Detect which cell encompasses the target text, then output its (x, y) center coordinate. 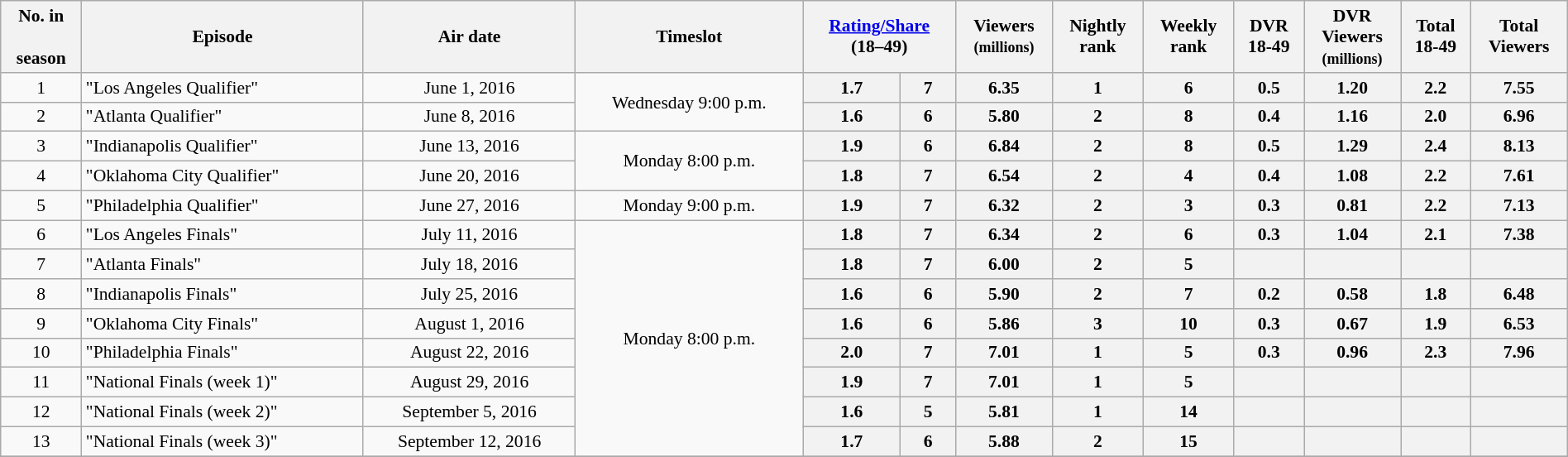
6.84 (1004, 147)
5.86 (1004, 324)
Timeslot (690, 36)
DVRViewers(millions) (1353, 36)
Monday 9:00 p.m. (690, 205)
6.48 (1518, 294)
Weeklyrank (1188, 36)
0.96 (1353, 353)
0.58 (1353, 294)
6.00 (1004, 265)
8.13 (1518, 147)
0.2 (1269, 294)
2.3 (1436, 353)
July 11, 2016 (469, 235)
"Atlanta Finals" (223, 265)
Rating/Share(18–49) (880, 36)
5.81 (1004, 412)
July 25, 2016 (469, 294)
Nightlyrank (1097, 36)
"Oklahoma City Finals" (223, 324)
7.55 (1518, 88)
"Los Angeles Qualifier" (223, 88)
Viewers(millions) (1004, 36)
September 12, 2016 (469, 441)
6.96 (1518, 117)
"National Finals (week 1)" (223, 382)
2.4 (1436, 147)
1.04 (1353, 235)
11 (41, 382)
Wednesday 9:00 p.m. (690, 103)
12 (41, 412)
Air date (469, 36)
14 (1188, 412)
"National Finals (week 3)" (223, 441)
9 (41, 324)
TotalViewers (1518, 36)
15 (1188, 441)
0.67 (1353, 324)
5.80 (1004, 117)
7.13 (1518, 205)
"Philadelphia Finals" (223, 353)
June 8, 2016 (469, 117)
June 20, 2016 (469, 176)
7.38 (1518, 235)
1.20 (1353, 88)
6.35 (1004, 88)
August 29, 2016 (469, 382)
"Indianapolis Finals" (223, 294)
August 22, 2016 (469, 353)
2.1 (1436, 235)
7.61 (1518, 176)
August 1, 2016 (469, 324)
"Indianapolis Qualifier" (223, 147)
June 27, 2016 (469, 205)
5.88 (1004, 441)
"Oklahoma City Qualifier" (223, 176)
Total18-49 (1436, 36)
DVR18-49 (1269, 36)
No. in season (41, 36)
June 13, 2016 (469, 147)
6.53 (1518, 324)
"Atlanta Qualifier" (223, 117)
June 1, 2016 (469, 88)
6.32 (1004, 205)
"Los Angeles Finals" (223, 235)
Episode (223, 36)
0.81 (1353, 205)
6.34 (1004, 235)
1.29 (1353, 147)
5.90 (1004, 294)
"National Finals (week 2)" (223, 412)
13 (41, 441)
"Philadelphia Qualifier" (223, 205)
1.16 (1353, 117)
September 5, 2016 (469, 412)
6.54 (1004, 176)
July 18, 2016 (469, 265)
7.96 (1518, 353)
1.08 (1353, 176)
